Capture the cell that displays the provided text and extract its (x, y) central coordinate. 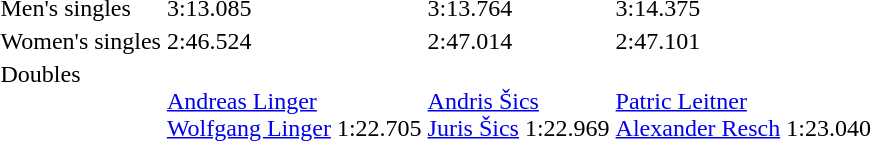
2:46.524 (294, 41)
2:47.014 (518, 41)
